Provide the (X, Y) coordinate of the cell's center where the given text is located.  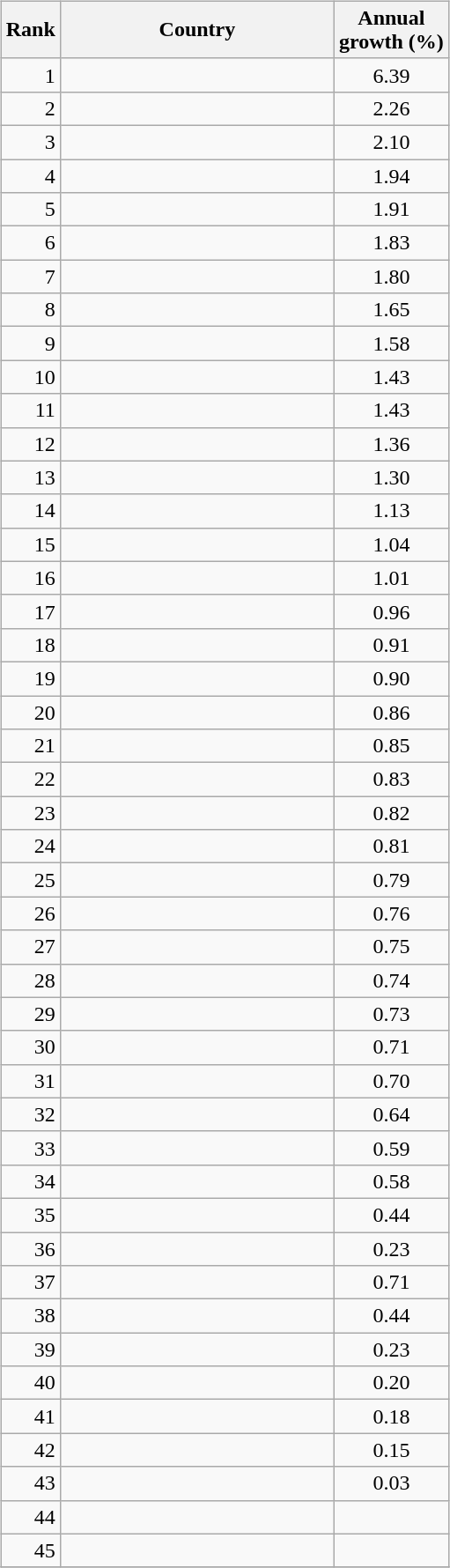
18 (30, 645)
21 (30, 746)
0.15 (391, 1450)
Country (197, 30)
0.96 (391, 611)
34 (30, 1181)
0.91 (391, 645)
32 (30, 1114)
0.59 (391, 1148)
0.18 (391, 1416)
9 (30, 344)
31 (30, 1081)
15 (30, 544)
0.20 (391, 1383)
41 (30, 1416)
13 (30, 477)
2.26 (391, 108)
1.58 (391, 344)
Rank (30, 30)
2.10 (391, 142)
33 (30, 1148)
6.39 (391, 75)
0.75 (391, 947)
0.03 (391, 1483)
1.94 (391, 175)
1.91 (391, 210)
2 (30, 108)
45 (30, 1550)
1.01 (391, 578)
1.13 (391, 511)
14 (30, 511)
0.85 (391, 746)
0.73 (391, 1014)
16 (30, 578)
19 (30, 678)
39 (30, 1350)
5 (30, 210)
8 (30, 310)
22 (30, 780)
7 (30, 277)
1.65 (391, 310)
0.90 (391, 678)
23 (30, 813)
0.82 (391, 813)
0.76 (391, 913)
4 (30, 175)
0.64 (391, 1114)
1.30 (391, 477)
Annualgrowth (%) (391, 30)
20 (30, 713)
36 (30, 1248)
17 (30, 611)
1.04 (391, 544)
0.83 (391, 780)
0.86 (391, 713)
0.74 (391, 980)
0.81 (391, 847)
12 (30, 444)
43 (30, 1483)
35 (30, 1215)
40 (30, 1383)
26 (30, 913)
1.36 (391, 444)
30 (30, 1047)
42 (30, 1450)
11 (30, 410)
37 (30, 1283)
44 (30, 1517)
27 (30, 947)
10 (30, 377)
0.79 (391, 880)
25 (30, 880)
24 (30, 847)
29 (30, 1014)
38 (30, 1316)
1.80 (391, 277)
1 (30, 75)
6 (30, 243)
0.58 (391, 1181)
28 (30, 980)
3 (30, 142)
0.70 (391, 1081)
1.83 (391, 243)
